Scan for the cell matching the given text and deliver its [x, y] coordinate at center. 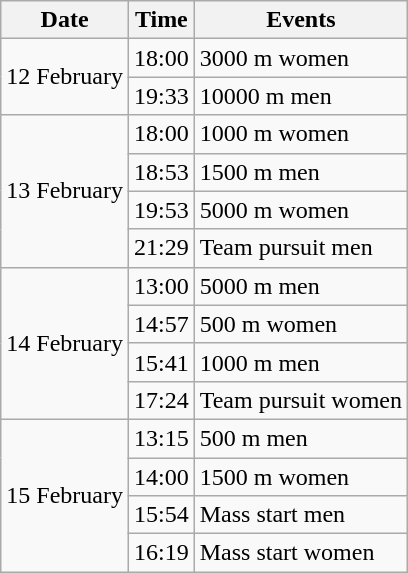
500 m women [300, 324]
Time [161, 20]
19:53 [161, 210]
13:15 [161, 438]
15:54 [161, 515]
17:24 [161, 400]
13:00 [161, 286]
Team pursuit men [300, 248]
Team pursuit women [300, 400]
3000 m women [300, 58]
18:53 [161, 172]
12 February [65, 77]
14 February [65, 343]
19:33 [161, 96]
21:29 [161, 248]
5000 m women [300, 210]
10000 m men [300, 96]
Date [65, 20]
500 m men [300, 438]
14:00 [161, 477]
16:19 [161, 553]
1500 m women [300, 477]
13 February [65, 191]
1000 m women [300, 134]
5000 m men [300, 286]
15 February [65, 495]
14:57 [161, 324]
Mass start women [300, 553]
Mass start men [300, 515]
1500 m men [300, 172]
15:41 [161, 362]
Events [300, 20]
1000 m men [300, 362]
